Determine the (X, Y) coordinate at the center of the cell enclosing the given text.  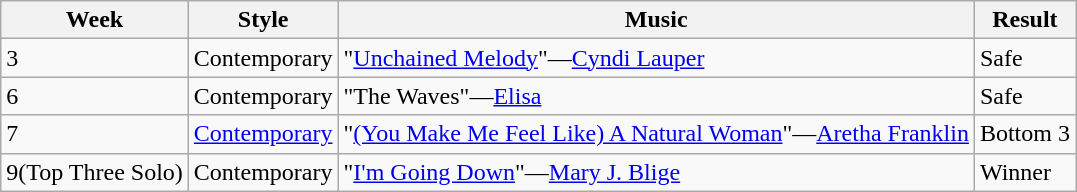
Bottom 3 (1024, 134)
Winner (1024, 172)
9(Top Three Solo) (95, 172)
"The Waves"—Elisa (656, 96)
Week (95, 20)
"I'm Going Down"—Mary J. Blige (656, 172)
6 (95, 96)
"(You Make Me Feel Like) A Natural Woman"—Aretha Franklin (656, 134)
3 (95, 58)
Style (263, 20)
Result (1024, 20)
Music (656, 20)
7 (95, 134)
"Unchained Melody"—Cyndi Lauper (656, 58)
